Return [x, y] of the center of cell containing provided text 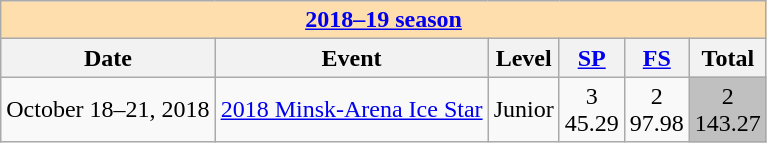
October 18–21, 2018 [108, 110]
3 45.29 [592, 110]
SP [592, 58]
2018–19 season [384, 20]
FS [656, 58]
2 97.98 [656, 110]
2 143.27 [728, 110]
Junior [524, 110]
2018 Minsk-Arena Ice Star [352, 110]
Total [728, 58]
Level [524, 58]
Event [352, 58]
Date [108, 58]
